Determine the (X, Y) coordinate at the center of the cell enclosing the given text.  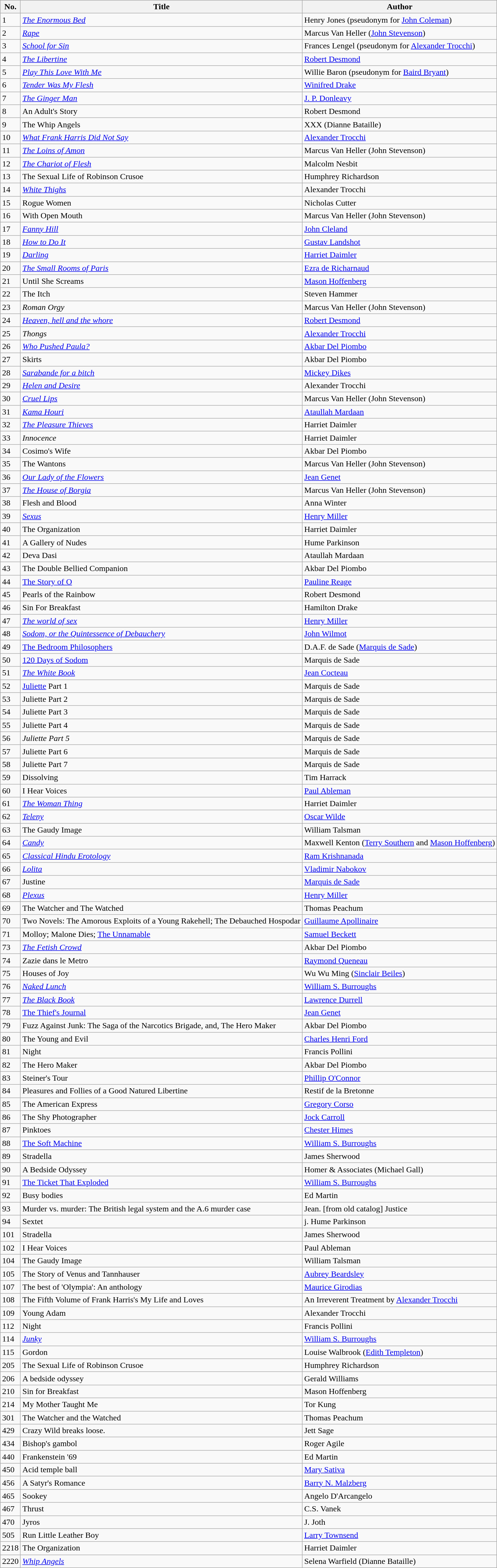
Chester Himes (400, 1130)
301 (10, 1418)
Thongs (162, 333)
37 (10, 490)
Nicholas Cutter (400, 203)
34 (10, 451)
The Double Bellied Companion (162, 568)
Tim Harrack (400, 777)
Winifred Drake (400, 85)
The House of Borgia (162, 490)
J. Joth (400, 1522)
Classical Hindu Erotology (162, 856)
The Pleasure Thieves (162, 425)
The best of 'Olympia': An anthology (162, 1287)
67 (10, 882)
52 (10, 686)
The Watcher and The Watched (162, 908)
The Hero Maker (162, 1065)
Deva Dasi (162, 555)
A bedside odyssey (162, 1378)
The Wantons (162, 464)
Phillip O'Connor (400, 1078)
87 (10, 1130)
Gerald Williams (400, 1378)
28 (10, 372)
The Small Rooms of Paris (162, 268)
30 (10, 399)
John Wilmot (400, 634)
Pleasures and Follies of a Good Natured Libertine (162, 1091)
43 (10, 568)
An Irreverent Treatment by Alexander Trocchi (400, 1300)
35 (10, 464)
75 (10, 973)
Junky (162, 1339)
83 (10, 1078)
Hamilton Drake (400, 608)
91 (10, 1182)
Heaven, hell and the whore (162, 320)
The Loins of Amon (162, 150)
Steiner's Tour (162, 1078)
10 (10, 137)
8 (10, 111)
Gordon (162, 1352)
Ram Krishnanada (400, 856)
Pinktoes (162, 1130)
40 (10, 529)
86 (10, 1117)
The Black Book (162, 1000)
My Mother Taught Me (162, 1404)
Young Adam (162, 1313)
Sextet (162, 1222)
Juliette Part 5 (162, 738)
Bishop's gambol (162, 1444)
16 (10, 216)
Houses of Joy (162, 973)
Candy (162, 843)
Kama Houri (162, 412)
The White Book (162, 673)
The American Express (162, 1104)
Vladimir Nabokov (400, 869)
The Enormous Bed (162, 20)
Sarabande for a bitch (162, 372)
Teleny (162, 817)
The Story of Venus and Tannhauser (162, 1274)
School for Sin (162, 46)
114 (10, 1339)
66 (10, 869)
22 (10, 294)
Frances Lengel (pseudonym for Alexander Trocchi) (400, 46)
Frankenstein '69 (162, 1457)
61 (10, 804)
Author (400, 7)
69 (10, 908)
Zazie dans le Metro (162, 960)
XXX (Dianne Bataille) (400, 124)
27 (10, 359)
No. (10, 7)
56 (10, 738)
The Story of O (162, 582)
80 (10, 1039)
60 (10, 790)
The Ticket That Exploded (162, 1182)
Lolita (162, 869)
24 (10, 320)
Henry Jones (pseudonym for John Coleman) (400, 20)
Louise Walbrook (Edith Templeton) (400, 1352)
Tor Kung (400, 1404)
Raymond Queneau (400, 960)
48 (10, 634)
14 (10, 190)
93 (10, 1208)
44 (10, 582)
120 Days of Sodom (162, 660)
32 (10, 425)
Wu Wu Ming (Sinclair Beiles) (400, 973)
3 (10, 46)
115 (10, 1352)
Juliette Part 1 (162, 686)
Sin for Breakfast (162, 1391)
The Watcher and the Watched (162, 1418)
465 (10, 1496)
Rape (162, 33)
33 (10, 438)
D.A.F. de Sade (Marquis de Sade) (400, 647)
467 (10, 1509)
Justine (162, 882)
A Gallery of Nudes (162, 542)
The Itch (162, 294)
j. Hume Parkinson (400, 1222)
470 (10, 1522)
9 (10, 124)
70 (10, 921)
Thrust (162, 1509)
Malcolm Nesbit (400, 164)
23 (10, 307)
Busy bodies (162, 1195)
Two Novels: The Amorous Exploits of a Young Rakehell; The Debauched Hospodar (162, 921)
71 (10, 934)
51 (10, 673)
29 (10, 386)
429 (10, 1431)
With Open Mouth (162, 216)
38 (10, 503)
434 (10, 1444)
Fuzz Against Junk: The Saga of the Narcotics Brigade, and, The Hero Maker (162, 1026)
Mickey Dikes (400, 372)
Guillaume Apollinaire (400, 921)
Lawrence Durrell (400, 1000)
440 (10, 1457)
Until She Screams (162, 281)
20 (10, 268)
A Bedside Odyssey (162, 1169)
89 (10, 1156)
107 (10, 1287)
Barry N. Malzberg (400, 1483)
The world of sex (162, 621)
90 (10, 1169)
214 (10, 1404)
Steven Hammer (400, 294)
J. P. Donleavy (400, 98)
4 (10, 59)
Larry Townsend (400, 1535)
Plexus (162, 895)
92 (10, 1195)
Who Pushed Paula? (162, 346)
73 (10, 947)
Juliette Part 3 (162, 712)
12 (10, 164)
15 (10, 203)
74 (10, 960)
Samuel Beckett (400, 934)
Gregory Corso (400, 1104)
Murder vs. murder: The British legal system and the A.6 murder case (162, 1208)
79 (10, 1026)
Charles Henri Ford (400, 1039)
Innocence (162, 438)
The Fifth Volume of Frank Harris's My Life and Loves (162, 1300)
94 (10, 1222)
13 (10, 177)
1 (10, 20)
49 (10, 647)
82 (10, 1065)
White Thighs (162, 190)
85 (10, 1104)
The Shy Photographer (162, 1117)
19 (10, 255)
The Whip Angels (162, 124)
Our Lady of the Flowers (162, 477)
Darling (162, 255)
Title (162, 7)
Juliette Part 2 (162, 699)
Jock Carroll (400, 1117)
Willie Baron (pseudonym for Baird Bryant) (400, 72)
47 (10, 621)
An Adult's Story (162, 111)
Aubrey Beardsley (400, 1274)
42 (10, 555)
50 (10, 660)
Molloy; Malone Dies; The Unnamable (162, 934)
Flesh and Blood (162, 503)
Homer & Associates (Michael Gall) (400, 1169)
31 (10, 412)
101 (10, 1235)
505 (10, 1535)
41 (10, 542)
45 (10, 595)
The Bedroom Philosophers (162, 647)
84 (10, 1091)
Maurice Girodias (400, 1287)
Cosimo's Wife (162, 451)
21 (10, 281)
55 (10, 725)
The Young and Evil (162, 1039)
The Libertine (162, 59)
Roman Orgy (162, 307)
36 (10, 477)
11 (10, 150)
7 (10, 98)
Whip Angels (162, 1561)
104 (10, 1261)
Restif de la Bretonne (400, 1091)
59 (10, 777)
206 (10, 1378)
68 (10, 895)
Sexus (162, 516)
C.S. Vanek (400, 1509)
Cruel Lips (162, 399)
25 (10, 333)
2220 (10, 1561)
18 (10, 242)
A Satyr's Romance (162, 1483)
105 (10, 1274)
The Soft Machine (162, 1143)
Juliette Part 7 (162, 764)
Gustav Landshot (400, 242)
Selena Warfield (Dianne Bataille) (400, 1561)
Skirts (162, 359)
Fanny Hill (162, 229)
62 (10, 817)
210 (10, 1391)
Acid temple ball (162, 1470)
Jyros (162, 1522)
Oscar Wilde (400, 817)
54 (10, 712)
Sodom, or the Quintessence of Debauchery (162, 634)
5 (10, 72)
77 (10, 1000)
The Woman Thing (162, 804)
108 (10, 1300)
Sookey (162, 1496)
Play This Love With Me (162, 72)
Rogue Women (162, 203)
6 (10, 85)
The Thief's Journal (162, 1013)
Tender Was My Flesh (162, 85)
78 (10, 1013)
What Frank Harris Did Not Say (162, 137)
How to Do It (162, 242)
The Chariot of Flesh (162, 164)
John Cleland (400, 229)
Pearls of the Rainbow (162, 595)
Juliette Part 4 (162, 725)
17 (10, 229)
76 (10, 986)
Sin For Breakfast (162, 608)
26 (10, 346)
88 (10, 1143)
39 (10, 516)
46 (10, 608)
Roger Agile (400, 1444)
102 (10, 1248)
Run Little Leather Boy (162, 1535)
Helen and Desire (162, 386)
Jett Sage (400, 1431)
Pauline Reage (400, 582)
Crazy Wild breaks loose. (162, 1431)
450 (10, 1470)
64 (10, 843)
2218 (10, 1548)
58 (10, 764)
Naked Lunch (162, 986)
456 (10, 1483)
Jean. [from old catalog] Justice (400, 1208)
2 (10, 33)
Mary Sativa (400, 1470)
Anna Winter (400, 503)
The Ginger Man (162, 98)
57 (10, 751)
63 (10, 830)
205 (10, 1365)
The Fetish Crowd (162, 947)
109 (10, 1313)
Maxwell Kenton (Terry Southern and Mason Hoffenberg) (400, 843)
Dissolving (162, 777)
Juliette Part 6 (162, 751)
Ezra de Richarnaud (400, 268)
Jean Cocteau (400, 673)
81 (10, 1052)
112 (10, 1326)
Hume Parkinson (400, 542)
Angelo D'Arcangelo (400, 1496)
65 (10, 856)
53 (10, 699)
